Find where the given text appears and provide that cell's center as (x, y) coordinate. 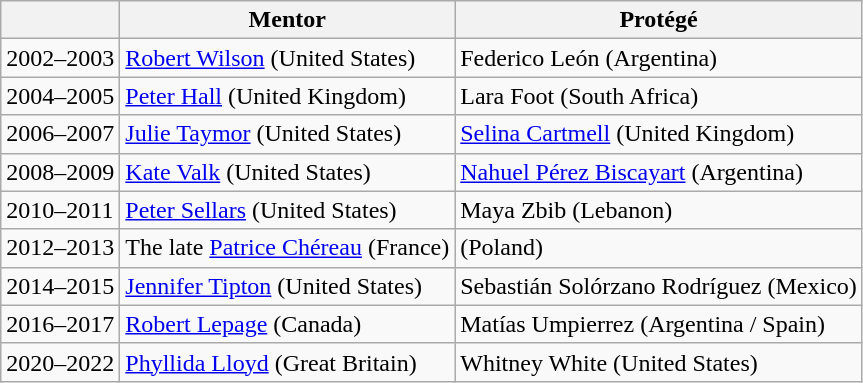
Selina Cartmell (United Kingdom) (659, 134)
Protégé (659, 20)
2016–2017 (60, 324)
Phyllida Lloyd (Great Britain) (288, 362)
2002–2003 (60, 58)
Nahuel Pérez Biscayart (Argentina) (659, 172)
Robert Lepage (Canada) (288, 324)
Julie Taymor (United States) (288, 134)
Kate Valk (United States) (288, 172)
(Poland) (659, 248)
Robert Wilson (United States) (288, 58)
Sebastián Solórzano Rodríguez (Mexico) (659, 286)
Mentor (288, 20)
Peter Sellars (United States) (288, 210)
Whitney White (United States) (659, 362)
2014–2015 (60, 286)
2006–2007 (60, 134)
2010–2011 (60, 210)
Federico León (Argentina) (659, 58)
Peter Hall (United Kingdom) (288, 96)
2008–2009 (60, 172)
Lara Foot (South Africa) (659, 96)
Matías Umpierrez (Argentina / Spain) (659, 324)
2020–2022 (60, 362)
The late Patrice Chéreau (France) (288, 248)
2004–2005 (60, 96)
Jennifer Tipton (United States) (288, 286)
Maya Zbib (Lebanon) (659, 210)
2012–2013 (60, 248)
